For the text-containing cell, return its midpoint in (X, Y) coordinate format. 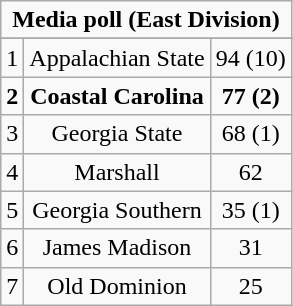
Georgia Southern (117, 210)
25 (250, 286)
Coastal Carolina (117, 96)
Marshall (117, 172)
James Madison (117, 248)
Old Dominion (117, 286)
4 (12, 172)
31 (250, 248)
Georgia State (117, 134)
Appalachian State (117, 58)
1 (12, 58)
77 (2) (250, 96)
Media poll (East Division) (146, 20)
94 (10) (250, 58)
2 (12, 96)
5 (12, 210)
7 (12, 286)
3 (12, 134)
62 (250, 172)
35 (1) (250, 210)
6 (12, 248)
68 (1) (250, 134)
